For the text-containing cell, return its midpoint in [X, Y] coordinate format. 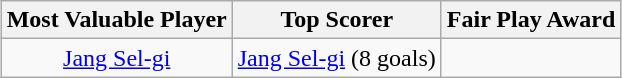
Fair Play Award [531, 20]
Most Valuable Player [116, 20]
Jang Sel-gi (8 goals) [336, 58]
Top Scorer [336, 20]
Jang Sel-gi [116, 58]
